Find where the given text appears and provide that cell's center as (x, y) coordinate. 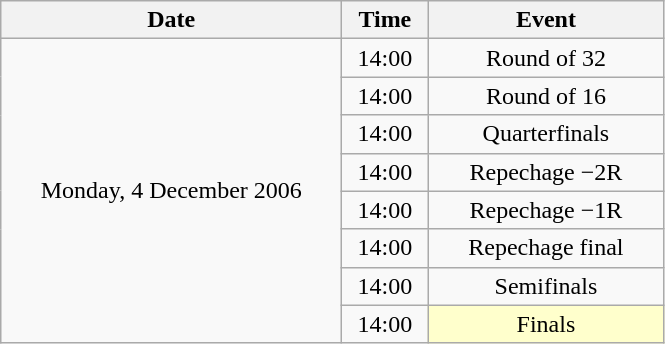
Repechage final (546, 248)
Quarterfinals (546, 134)
Time (385, 20)
Repechage −1R (546, 210)
Round of 32 (546, 58)
Repechage −2R (546, 172)
Event (546, 20)
Monday, 4 December 2006 (172, 191)
Round of 16 (546, 96)
Finals (546, 324)
Date (172, 20)
Semifinals (546, 286)
